From the cell containing the given text, extract its center point as [X, Y] coordinate. 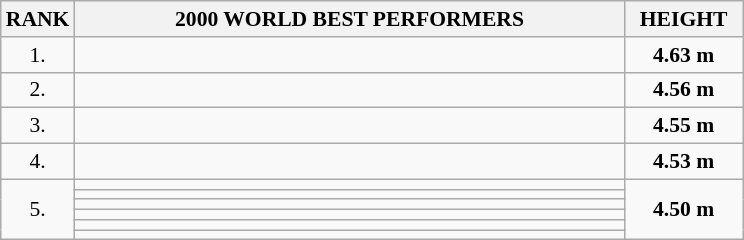
4.53 m [684, 162]
5. [38, 210]
4.50 m [684, 210]
2. [38, 90]
4.63 m [684, 55]
HEIGHT [684, 19]
4. [38, 162]
4.55 m [684, 126]
3. [38, 126]
RANK [38, 19]
4.56 m [684, 90]
2000 WORLD BEST PERFORMERS [349, 19]
1. [38, 55]
